Capture the cell that displays the provided text and extract its [X, Y] central coordinate. 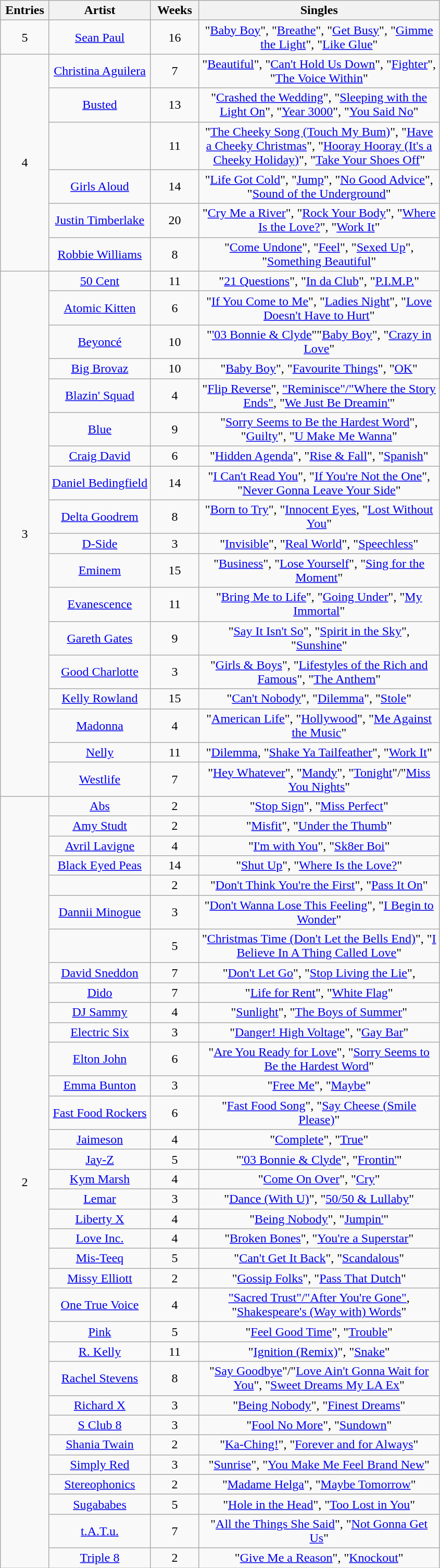
Richard X [99, 1405]
"Stop Sign", "Miss Perfect" [319, 806]
Robbie Williams [99, 254]
Shania Twain [99, 1445]
Lemar [99, 1199]
"Come Undone", "Feel", "Sexed Up", "Something Beautiful" [319, 254]
"Misfit", "Under the Thumb" [319, 826]
Elton John [99, 1059]
"Beautiful", "Can't Hold Us Down", "Fighter", "The Voice Within" [319, 71]
David Sneddon [99, 973]
Weeks [175, 10]
Dannii Minogue [99, 912]
Gareth Gates [99, 638]
"All the Things She Said", "Not Gonna Get Us" [319, 1531]
"Flip Reverse", "Reminisce"/"Where the Story Ends", "We Just Be Dreamin'" [319, 395]
Electric Six [99, 1032]
"Christmas Time (Don't Let the Bells End)", "I Believe In A Thing Called Love" [319, 946]
Big Brovaz [99, 368]
"Can't Nobody", "Dilemma", "Stole" [319, 699]
"Hey Whatever", "Mandy", "Tonight"/"Miss You Nights" [319, 779]
"Don't Think You're the First", "Pass It On" [319, 885]
Liberty X [99, 1219]
"Girls & Boys", "Lifestyles of the Rich and Famous", "The Anthem" [319, 672]
Abs [99, 806]
Delta Goodrem [99, 517]
"Cry Me a River", "Rock Your Body", "Where Is the Love?", "Work It" [319, 221]
Artist [99, 10]
Mis-Teeq [99, 1258]
"Don't Wanna Lose This Feeling", "I Begin to Wonder" [319, 912]
16 [175, 37]
"Life Got Cold", "Jump", "No Good Advice", "Sound of the Underground" [319, 186]
Evanescence [99, 605]
"Baby Boy", "Favourite Things", "OK" [319, 368]
"Invisible", "Real World", "Speechless" [319, 544]
Missy Elliott [99, 1278]
"Come On Over", "Cry" [319, 1179]
Avril Lavigne [99, 845]
Emma Bunton [99, 1086]
Blue [99, 430]
"Sorry Seems to Be the Hardest Word", "Guilty", "U Make Me Wanna" [319, 430]
"Life for Rent", "White Flag" [319, 993]
Jaimeson [99, 1139]
DJ Sammy [99, 1012]
Daniel Bedingfield [99, 483]
Stereophonics [99, 1484]
Simply Red [99, 1464]
"21 Questions", "In da Club", "P.I.M.P." [319, 281]
Busted [99, 105]
"Dilemma, "Shake Ya Tailfeather", "Work It" [319, 752]
S Club 8 [99, 1425]
"Baby Boy", "Breathe", "Get Busy", "Gimme the Light", "Like Glue" [319, 37]
t.A.T.u. [99, 1531]
Jay-Z [99, 1159]
Kelly Rowland [99, 699]
Atomic Kitten [99, 308]
"Business", "Lose Yourself", "Sing for the Moment" [319, 570]
"The Cheeky Song (Touch My Bum)", "Have a Cheeky Christmas", "Hooray Hooray (It's a Cheeky Holiday)", "Take Your Shoes Off" [319, 146]
"Bring Me to Life", "Going Under", "My Immortal" [319, 605]
"Hidden Agenda", "Rise & Fall", "Spanish" [319, 456]
D-Side [99, 544]
Girls Aloud [99, 186]
"Free Me", "Maybe" [319, 1086]
"If You Come to Me", "Ladies Night", "Love Doesn't Have to Hurt" [319, 308]
13 [175, 105]
Craig David [99, 456]
"Fool No More", "Sundown" [319, 1425]
"Ignition (Remix)", "Snake" [319, 1352]
"Say Goodbye"/"Love Ain't Gonna Wait for You", "Sweet Dreams My LA Ex" [319, 1379]
Singles [319, 10]
"Gossip Folks", "Pass That Dutch" [319, 1278]
"Crashed the Wedding", "Sleeping with the Light On", "Year 3000", "You Said No" [319, 105]
One True Voice [99, 1305]
"American Life", "Hollywood", "Me Against the Music" [319, 725]
"Fast Food Song", "Say Cheese (Smile Please)" [319, 1112]
Triple 8 [99, 1558]
"Ka-Ching!", "Forever and for Always" [319, 1445]
Eminem [99, 570]
Rachel Stevens [99, 1379]
"Don't Let Go", "Stop Living the Lie", [319, 973]
"Are You Ready for Love", "Sorry Seems to Be the Hardest Word" [319, 1059]
Kym Marsh [99, 1179]
Entries [25, 10]
"Can't Get It Back", "Scandalous" [319, 1258]
50 Cent [99, 281]
Westlife [99, 779]
"Shut Up", "Where Is the Love?" [319, 866]
"Sunlight", "The Boys of Summer" [319, 1012]
"Hole in the Head", "Too Lost in You" [319, 1504]
"'03 Bonnie & Clyde", "Frontin'" [319, 1159]
Nelly [99, 752]
Pink [99, 1332]
"I Can't Read You", "If You're Not the One", "Never Gonna Leave Your Side" [319, 483]
"Sacred Trust"/"After You're Gone", "Shakespeare's (Way with) Words" [319, 1305]
Black Eyed Peas [99, 866]
Beyoncé [99, 341]
"Complete", "True" [319, 1139]
"Give Me a Reason", "Knockout" [319, 1558]
"Sunrise", "You Make Me Feel Brand New" [319, 1464]
"'03 Bonnie & Clyde""Baby Boy", "Crazy in Love" [319, 341]
Good Charlotte [99, 672]
"Being Nobody", "Jumpin'" [319, 1219]
"Madame Helga", "Maybe Tomorrow" [319, 1484]
"Feel Good Time", "Trouble" [319, 1332]
Justin Timberlake [99, 221]
20 [175, 221]
"Say It Isn't So", "Spirit in the Sky", "Sunshine" [319, 638]
Blazin' Squad [99, 395]
Christina Aguilera [99, 71]
Sean Paul [99, 37]
Amy Studt [99, 826]
Fast Food Rockers [99, 1112]
Dido [99, 993]
R. Kelly [99, 1352]
"Dance (With U)", "50/50 & Lullaby" [319, 1199]
"Born to Try", "Innocent Eyes, "Lost Without You" [319, 517]
Madonna [99, 725]
Sugababes [99, 1504]
"Being Nobody", "Finest Dreams" [319, 1405]
"I'm with You", "Sk8er Boi" [319, 845]
Love Inc. [99, 1239]
"Broken Bones", "You're a Superstar" [319, 1239]
"Danger! High Voltage", "Gay Bar" [319, 1032]
